Return the [x, y] coordinate for the center point of the cell that contains the specified text.  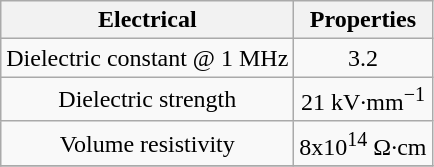
Properties [363, 20]
Volume resistivity [148, 144]
3.2 [363, 58]
Electrical [148, 20]
Dielectric constant @ 1 MHz [148, 58]
8x1014 Ω·cm [363, 144]
21 kV·mm−1 [363, 100]
Dielectric strength [148, 100]
